Identify which cell holds the provided text, then report its (x, y) central coordinate. 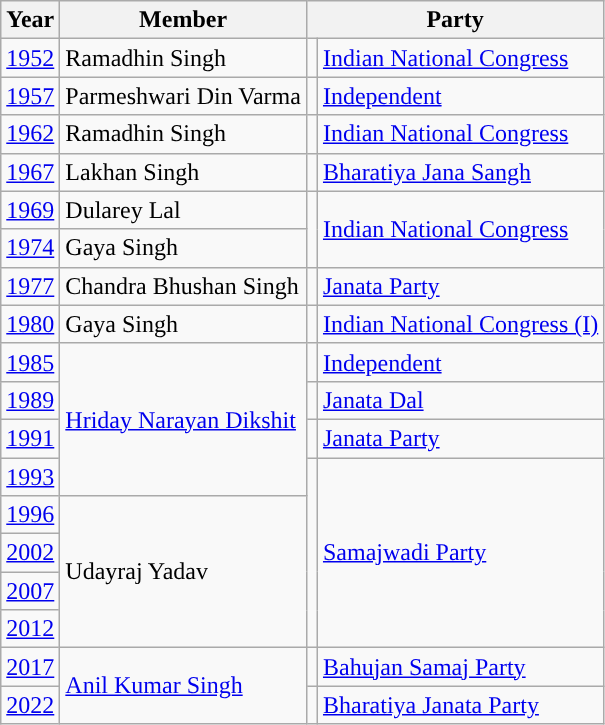
1974 (30, 248)
Bahujan Samaj Party (460, 667)
1967 (30, 172)
1969 (30, 210)
Party (454, 20)
1985 (30, 362)
Anil Kumar Singh (184, 686)
2022 (30, 705)
1989 (30, 400)
2017 (30, 667)
Hriday Narayan Dikshit (184, 419)
Member (184, 20)
1996 (30, 515)
1993 (30, 477)
Chandra Bhushan Singh (184, 286)
1980 (30, 324)
Parmeshwari Din Varma (184, 96)
Lakhan Singh (184, 172)
Bharatiya Janata Party (460, 705)
Indian National Congress (I) (460, 324)
2007 (30, 591)
1962 (30, 134)
Janata Dal (460, 400)
Dularey Lal (184, 210)
Samajwadi Party (460, 553)
1991 (30, 438)
2012 (30, 629)
1957 (30, 96)
Year (30, 20)
2002 (30, 553)
Udayraj Yadav (184, 572)
1952 (30, 58)
Bharatiya Jana Sangh (460, 172)
1977 (30, 286)
